Capture the cell that displays the provided text and extract its (x, y) central coordinate. 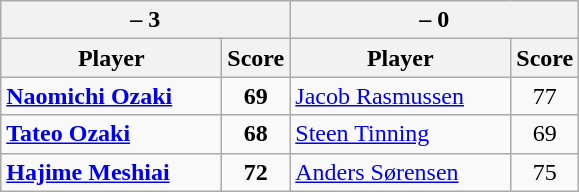
Steen Tinning (400, 134)
Naomichi Ozaki (112, 96)
– 0 (434, 20)
– 3 (146, 20)
Jacob Rasmussen (400, 96)
Tateo Ozaki (112, 134)
75 (545, 172)
Hajime Meshiai (112, 172)
68 (256, 134)
Anders Sørensen (400, 172)
77 (545, 96)
72 (256, 172)
